Provide the (x, y) coordinate of the cell's center where the given text is located.  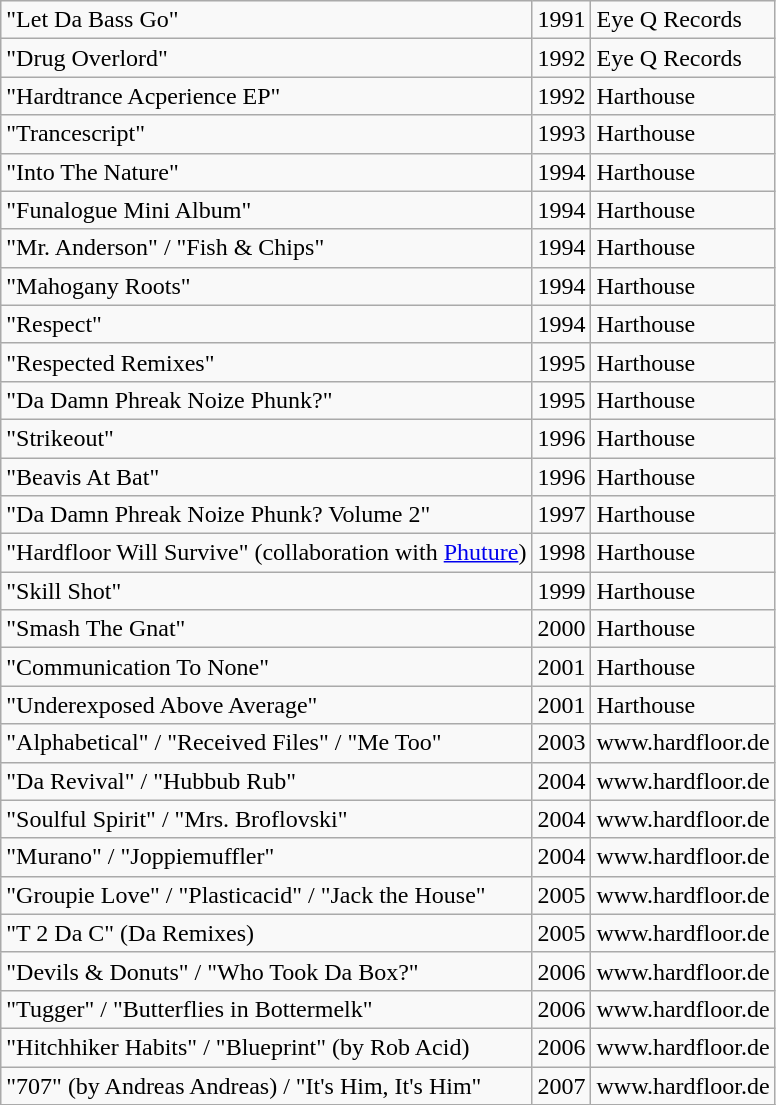
"707" (by Andreas Andreas) / "It's Him, It's Him" (266, 1085)
"Let Da Bass Go" (266, 20)
"Communication To None" (266, 667)
"Devils & Donuts" / "Who Took Da Box?" (266, 971)
"Tugger" / "Butterflies in Bottermelk" (266, 1009)
"T 2 Da C" (Da Remixes) (266, 933)
"Smash The Gnat" (266, 629)
"Funalogue Mini Album" (266, 210)
"Respect" (266, 324)
"Murano" / "Joppiemuffler" (266, 857)
1999 (562, 591)
"Strikeout" (266, 438)
"Underexposed Above Average" (266, 705)
1991 (562, 20)
"Da Damn Phreak Noize Phunk?" (266, 400)
"Alphabetical" / "Received Files" / "Me Too" (266, 743)
"Da Revival" / "Hubbub Rub" (266, 781)
2000 (562, 629)
"Da Damn Phreak Noize Phunk? Volume 2" (266, 515)
"Groupie Love" / "Plasticacid" / "Jack the House" (266, 895)
"Trancescript" (266, 134)
"Beavis At Bat" (266, 477)
"Skill Shot" (266, 591)
"Mr. Anderson" / "Fish & Chips" (266, 248)
1998 (562, 553)
2007 (562, 1085)
1997 (562, 515)
"Drug Overlord" (266, 58)
"Soulful Spirit" / "Mrs. Broflovski" (266, 819)
"Hardtrance Acperience EP" (266, 96)
"Mahogany Roots" (266, 286)
2003 (562, 743)
"Hitchhiker Habits" / "Blueprint" (by Rob Acid) (266, 1047)
"Into The Nature" (266, 172)
1993 (562, 134)
"Hardfloor Will Survive" (collaboration with Phuture) (266, 553)
"Respected Remixes" (266, 362)
